Pinpoint the cell where the given text exists, returning its (X, Y) midpoint coordinate. 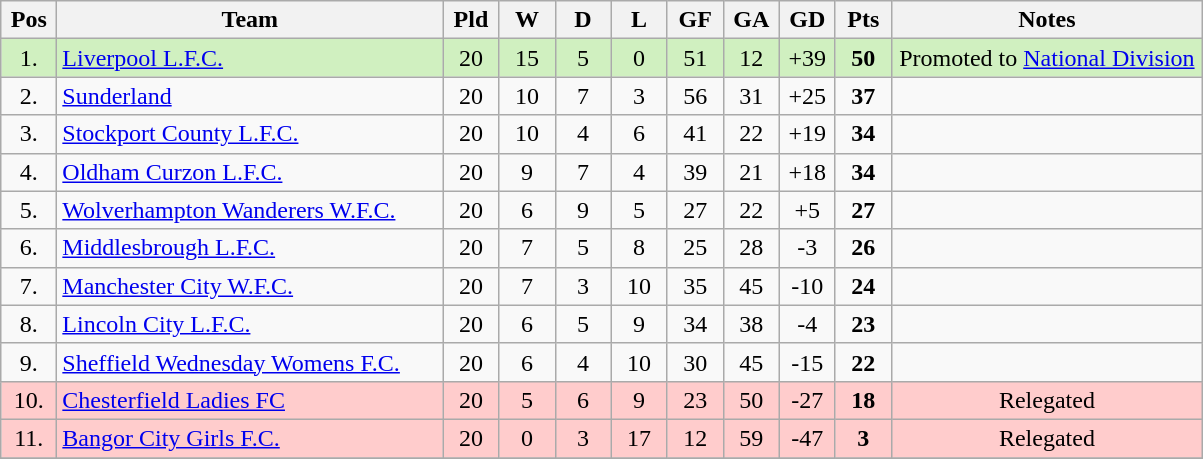
Promoted to National Division (1046, 58)
L (639, 20)
Manchester City W.F.C. (250, 286)
Sheffield Wednesday Womens F.C. (250, 362)
D (583, 20)
Wolverhampton Wanderers W.F.C. (250, 210)
Oldham Curzon L.F.C. (250, 172)
-27 (807, 400)
-4 (807, 324)
Lincoln City L.F.C. (250, 324)
41 (695, 134)
GD (807, 20)
Bangor City Girls F.C. (250, 438)
5. (29, 210)
8. (29, 324)
Stockport County L.F.C. (250, 134)
7. (29, 286)
1. (29, 58)
+5 (807, 210)
Pld (471, 20)
-15 (807, 362)
38 (751, 324)
4. (29, 172)
35 (695, 286)
11. (29, 438)
Pos (29, 20)
2. (29, 96)
Chesterfield Ladies FC (250, 400)
+19 (807, 134)
9. (29, 362)
-47 (807, 438)
26 (863, 248)
GA (751, 20)
59 (751, 438)
6. (29, 248)
56 (695, 96)
10. (29, 400)
18 (863, 400)
51 (695, 58)
37 (863, 96)
8 (639, 248)
GF (695, 20)
Pts (863, 20)
W (527, 20)
39 (695, 172)
Liverpool L.F.C. (250, 58)
Notes (1046, 20)
+25 (807, 96)
31 (751, 96)
17 (639, 438)
24 (863, 286)
+39 (807, 58)
+18 (807, 172)
Sunderland (250, 96)
25 (695, 248)
21 (751, 172)
28 (751, 248)
30 (695, 362)
Team (250, 20)
-10 (807, 286)
-3 (807, 248)
15 (527, 58)
3. (29, 134)
Middlesbrough L.F.C. (250, 248)
